Return (X, Y) of the center of cell containing provided text 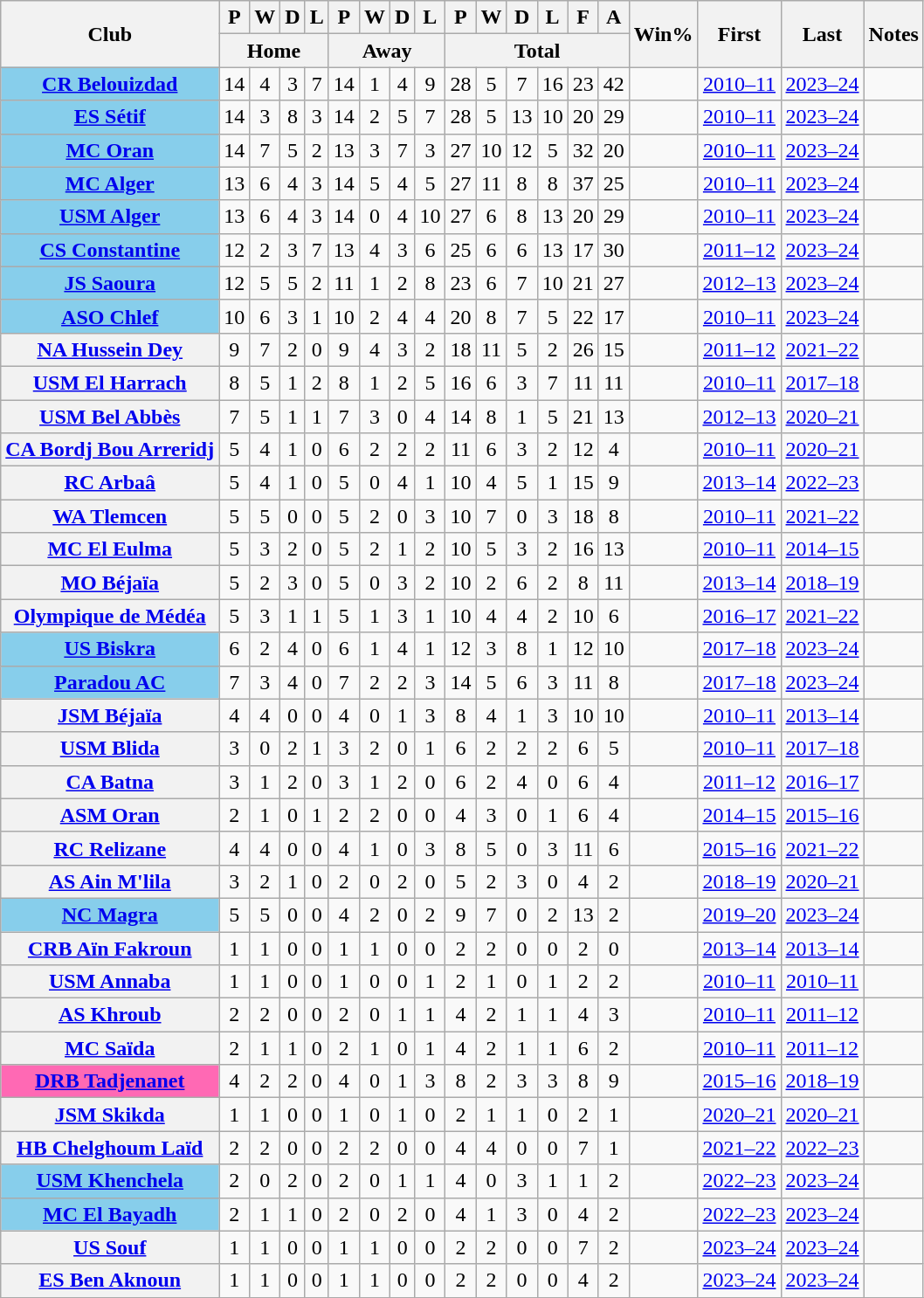
USM El Harrach (110, 383)
MC Oran (110, 150)
CR Belouizdad (110, 84)
CA Batna (110, 782)
Away (387, 51)
Olympique de Médéa (110, 616)
F (583, 17)
MO Béjaïa (110, 583)
37 (583, 183)
DRB Tadjenanet (110, 1081)
JSM Skikda (110, 1115)
JSM Béjaïa (110, 715)
Paradou AC (110, 682)
ES Sétif (110, 117)
CS Constantine (110, 250)
MC Saïda (110, 1048)
AS Khroub (110, 1015)
AS Ain M'lila (110, 881)
2019–20 (739, 915)
NA Hussein Dey (110, 349)
A (613, 17)
ASM Oran (110, 815)
22 (583, 316)
Notes (893, 34)
Total (537, 51)
ASO Chlef (110, 316)
JS Saoura (110, 283)
30 (613, 250)
WA Tlemcen (110, 516)
MC Alger (110, 183)
32 (583, 150)
US Biskra (110, 649)
MC El Bayadh (110, 1214)
MC El Eulma (110, 549)
Win% (664, 34)
CA Bordj Bou Arreridj (110, 450)
HB Chelghoum Laïd (110, 1148)
CRB Aïn Fakroun (110, 948)
42 (613, 84)
RC Relizane (110, 848)
26 (583, 349)
US Souf (110, 1247)
Club (110, 34)
Home (274, 51)
ES Ben Aknoun (110, 1281)
USM Alger (110, 217)
USM Khenchela (110, 1181)
Last (823, 34)
USM Blida (110, 749)
NC Magra (110, 915)
USM Bel Abbès (110, 417)
First (739, 34)
RC Arbaâ (110, 483)
USM Annaba (110, 982)
